Extract the (x, y) coordinate from the center of the cell holding the provided text.  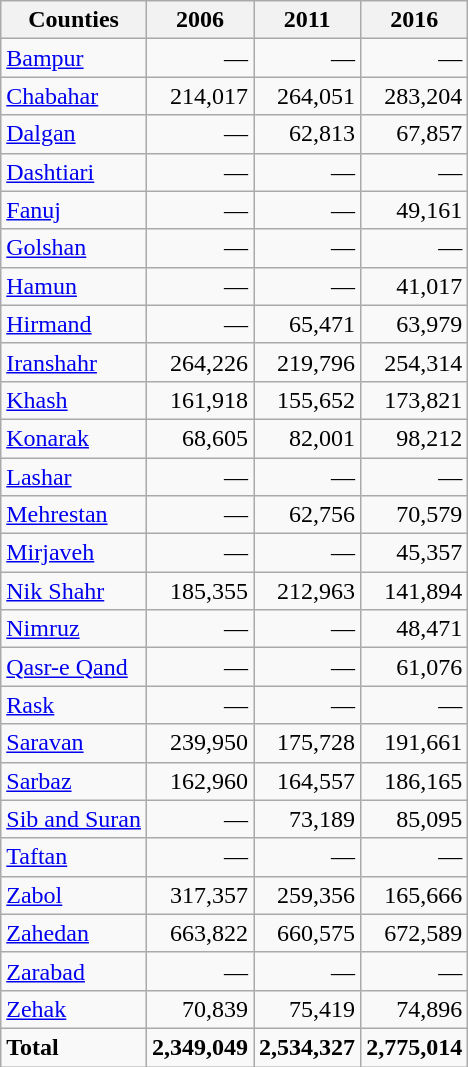
Zahedan (74, 933)
2,534,327 (308, 1047)
165,666 (414, 895)
Bampur (74, 58)
Counties (74, 20)
Sib and Suran (74, 819)
85,095 (414, 819)
68,605 (200, 438)
Lashar (74, 477)
67,857 (414, 134)
65,471 (308, 324)
186,165 (414, 781)
Fanuj (74, 210)
61,076 (414, 667)
Hamun (74, 286)
Saravan (74, 743)
Dalgan (74, 134)
317,357 (200, 895)
141,894 (414, 591)
Rask (74, 705)
Total (74, 1047)
173,821 (414, 400)
75,419 (308, 1009)
259,356 (308, 895)
175,728 (308, 743)
660,575 (308, 933)
Nimruz (74, 629)
Sarbaz (74, 781)
164,557 (308, 781)
Konarak (74, 438)
254,314 (414, 362)
Mirjaveh (74, 553)
264,051 (308, 96)
Dashtiari (74, 172)
70,839 (200, 1009)
162,960 (200, 781)
264,226 (200, 362)
2,775,014 (414, 1047)
283,204 (414, 96)
Zehak (74, 1009)
Zabol (74, 895)
Taftan (74, 857)
672,589 (414, 933)
155,652 (308, 400)
2016 (414, 20)
214,017 (200, 96)
2011 (308, 20)
185,355 (200, 591)
41,017 (414, 286)
49,161 (414, 210)
74,896 (414, 1009)
48,471 (414, 629)
Chabahar (74, 96)
191,661 (414, 743)
63,979 (414, 324)
Khash (74, 400)
2,349,049 (200, 1047)
82,001 (308, 438)
Iranshahr (74, 362)
Zarabad (74, 971)
239,950 (200, 743)
45,357 (414, 553)
2006 (200, 20)
98,212 (414, 438)
219,796 (308, 362)
Hirmand (74, 324)
62,756 (308, 515)
161,918 (200, 400)
Qasr-e Qand (74, 667)
Nik Shahr (74, 591)
73,189 (308, 819)
Mehrestan (74, 515)
70,579 (414, 515)
212,963 (308, 591)
Golshan (74, 248)
62,813 (308, 134)
663,822 (200, 933)
